Search for the cell housing the specified text and yield its (x, y) center coordinate. 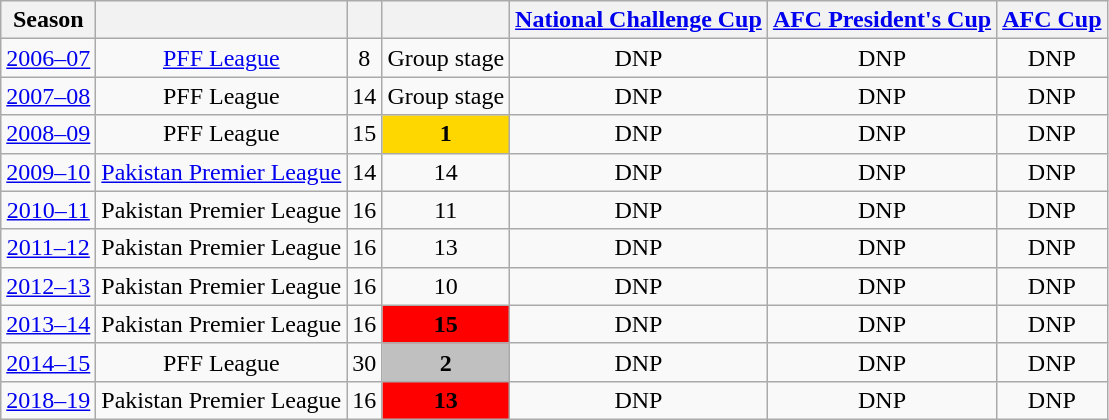
2009–10 (48, 172)
2010–11 (48, 210)
2007–08 (48, 96)
2011–12 (48, 248)
2008–09 (48, 134)
2018–19 (48, 400)
National Challenge Cup (639, 20)
AFC President's Cup (882, 20)
Season (48, 20)
10 (446, 286)
11 (446, 210)
AFC Cup (1052, 20)
8 (364, 58)
2013–14 (48, 324)
2012–13 (48, 286)
1 (446, 134)
2014–15 (48, 362)
2 (446, 362)
2006–07 (48, 58)
30 (364, 362)
